For the text-containing cell, return its midpoint in [X, Y] coordinate format. 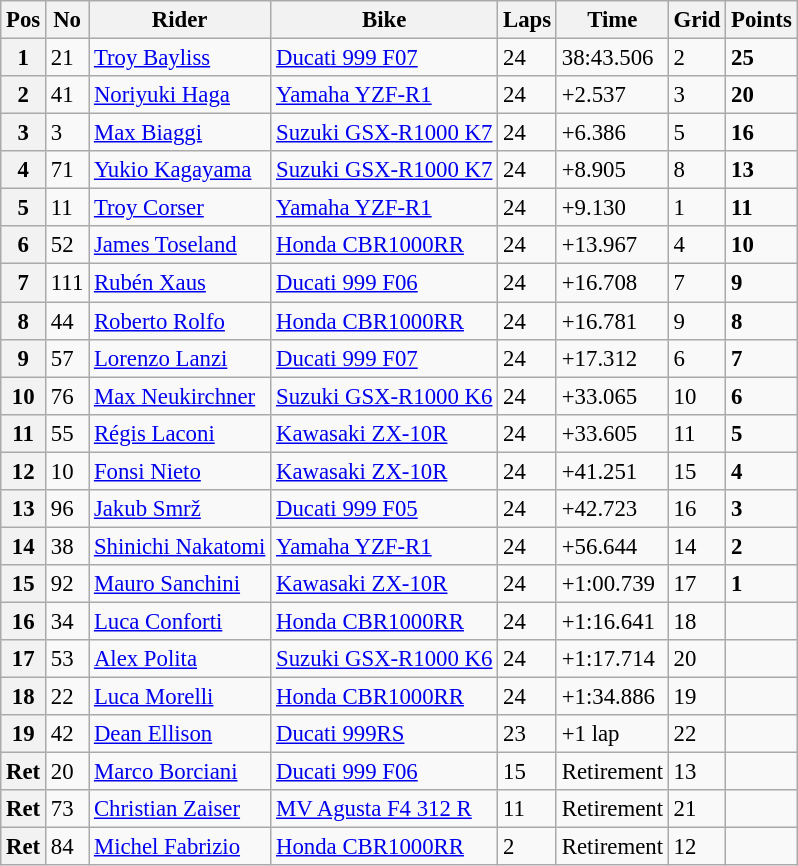
25 [762, 58]
55 [68, 433]
Noriyuki Haga [180, 95]
38 [68, 546]
52 [68, 245]
+1:00.739 [612, 584]
96 [68, 509]
MV Agusta F4 312 R [384, 809]
34 [68, 621]
+17.312 [612, 358]
Max Biaggi [180, 133]
41 [68, 95]
57 [68, 358]
Time [612, 20]
Bike [384, 20]
84 [68, 847]
92 [68, 584]
+56.644 [612, 546]
+33.605 [612, 433]
+13.967 [612, 245]
Alex Polita [180, 659]
Fonsi Nieto [180, 471]
76 [68, 396]
+9.130 [612, 208]
Lorenzo Lanzi [180, 358]
Troy Bayliss [180, 58]
Ducati 999RS [384, 734]
Jakub Smrž [180, 509]
Grid [696, 20]
Pos [24, 20]
+1:34.886 [612, 697]
Yukio Kagayama [180, 170]
Michel Fabrizio [180, 847]
23 [528, 734]
+6.386 [612, 133]
Points [762, 20]
Troy Corser [180, 208]
+42.723 [612, 509]
Rubén Xaus [180, 283]
+16.708 [612, 283]
Marco Borciani [180, 772]
Shinichi Nakatomi [180, 546]
Dean Ellison [180, 734]
+8.905 [612, 170]
James Toseland [180, 245]
38:43.506 [612, 58]
42 [68, 734]
53 [68, 659]
Régis Laconi [180, 433]
Roberto Rolfo [180, 321]
Laps [528, 20]
44 [68, 321]
Luca Conforti [180, 621]
71 [68, 170]
73 [68, 809]
+33.065 [612, 396]
111 [68, 283]
Christian Zaiser [180, 809]
Ducati 999 F05 [384, 509]
+1 lap [612, 734]
Rider [180, 20]
+1:17.714 [612, 659]
Max Neukirchner [180, 396]
+16.781 [612, 321]
Mauro Sanchini [180, 584]
Luca Morelli [180, 697]
+2.537 [612, 95]
No [68, 20]
+1:16.641 [612, 621]
+41.251 [612, 471]
